From the cell containing the given text, extract its center point as [X, Y] coordinate. 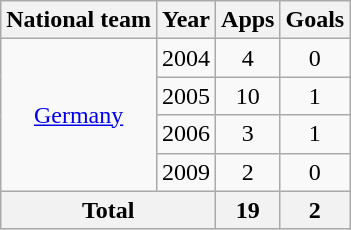
4 [248, 58]
19 [248, 210]
Apps [248, 20]
National team [79, 20]
2004 [186, 58]
2005 [186, 96]
2009 [186, 172]
10 [248, 96]
3 [248, 134]
Goals [315, 20]
2006 [186, 134]
Germany [79, 115]
Year [186, 20]
Total [108, 210]
